Pinpoint the cell where the given text exists, returning its (x, y) midpoint coordinate. 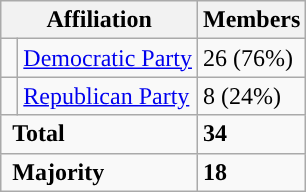
34 (251, 134)
Affiliation (100, 20)
Members (251, 20)
Democratic Party (108, 58)
8 (24%) (251, 96)
18 (251, 172)
26 (76%) (251, 58)
Majority (100, 172)
Total (100, 134)
Republican Party (108, 96)
